For the text-containing cell, return its midpoint in [X, Y] coordinate format. 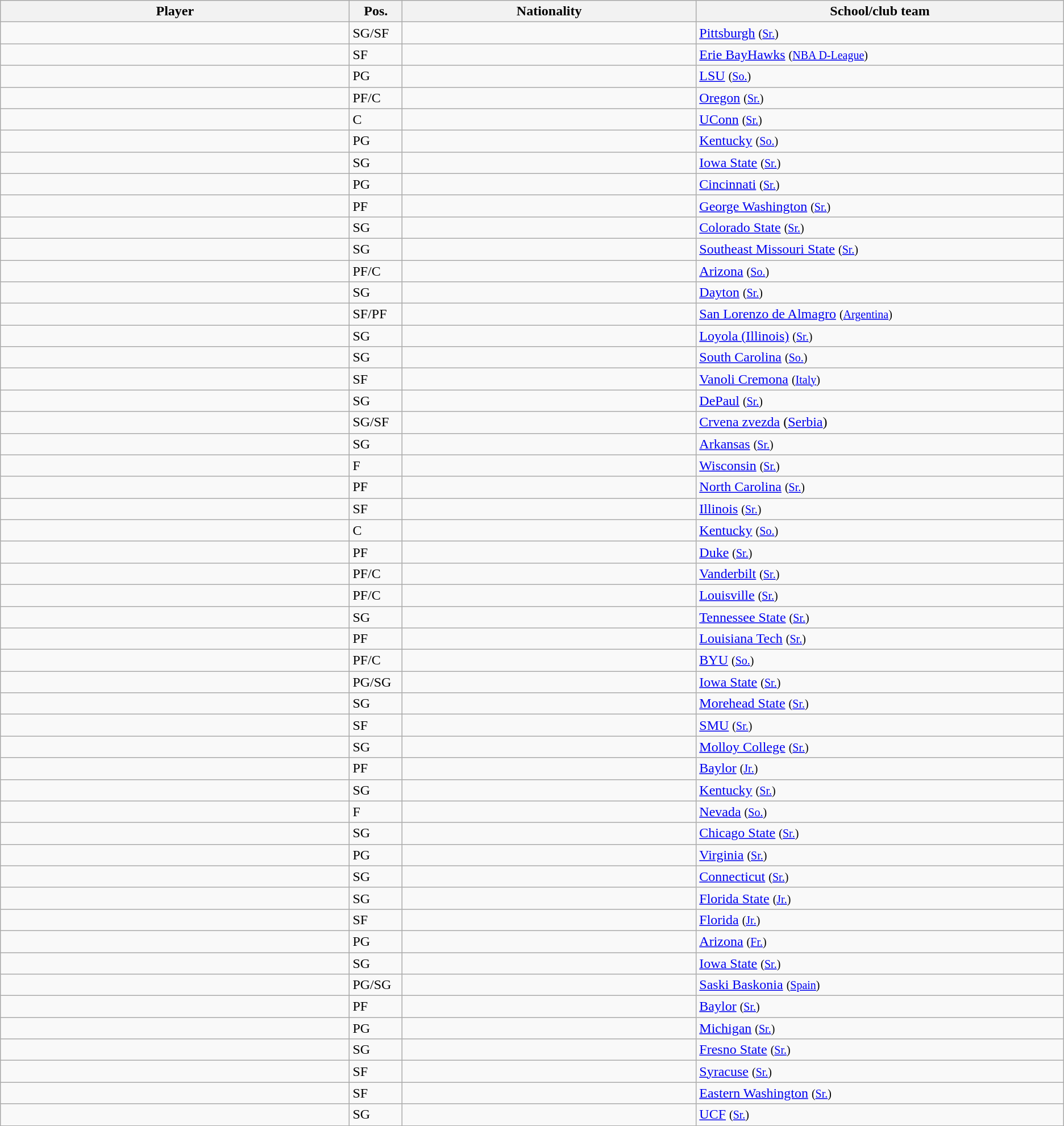
Loyola (Illinois) (Sr.) [880, 336]
Molloy College (Sr.) [880, 747]
Fresno State (Sr.) [880, 1050]
Baylor (Sr.) [880, 1007]
Morehead State (Sr.) [880, 704]
Florida (Jr.) [880, 920]
Eastern Washington (Sr.) [880, 1093]
George Washington (Sr.) [880, 206]
North Carolina (Sr.) [880, 487]
Louisiana Tech (Sr.) [880, 639]
Vanoli Cremona (Italy) [880, 379]
Cincinnati (Sr.) [880, 184]
Nationality [549, 11]
Pos. [376, 11]
Pittsburgh (Sr.) [880, 33]
Nevada (So.) [880, 812]
Crvena zvezda (Serbia) [880, 422]
Connecticut (Sr.) [880, 876]
Virginia (Sr.) [880, 855]
School/club team [880, 11]
Southeast Missouri State (Sr.) [880, 249]
Saski Baskonia (Spain) [880, 985]
Arizona (So.) [880, 271]
SF/PF [376, 314]
Illinois (Sr.) [880, 509]
Arkansas (Sr.) [880, 444]
Louisville (Sr.) [880, 595]
LSU (So.) [880, 76]
Erie BayHawks (NBA D-League) [880, 55]
Vanderbilt (Sr.) [880, 574]
BYU (So.) [880, 660]
Duke (Sr.) [880, 552]
SMU (Sr.) [880, 725]
DePaul (Sr.) [880, 401]
Arizona (Fr.) [880, 941]
Colorado State (Sr.) [880, 227]
San Lorenzo de Almagro (Argentina) [880, 314]
Michigan (Sr.) [880, 1028]
UConn (Sr.) [880, 119]
Chicago State (Sr.) [880, 833]
Dayton (Sr.) [880, 293]
Wisconsin (Sr.) [880, 466]
Florida State (Jr.) [880, 898]
Syracuse (Sr.) [880, 1071]
UCF (Sr.) [880, 1115]
Baylor (Jr.) [880, 768]
South Carolina (So.) [880, 358]
Kentucky (Sr.) [880, 790]
Tennessee State (Sr.) [880, 617]
Oregon (Sr.) [880, 98]
Player [175, 11]
